Output the (x, y) coordinate of the center of the cell containing the given text.  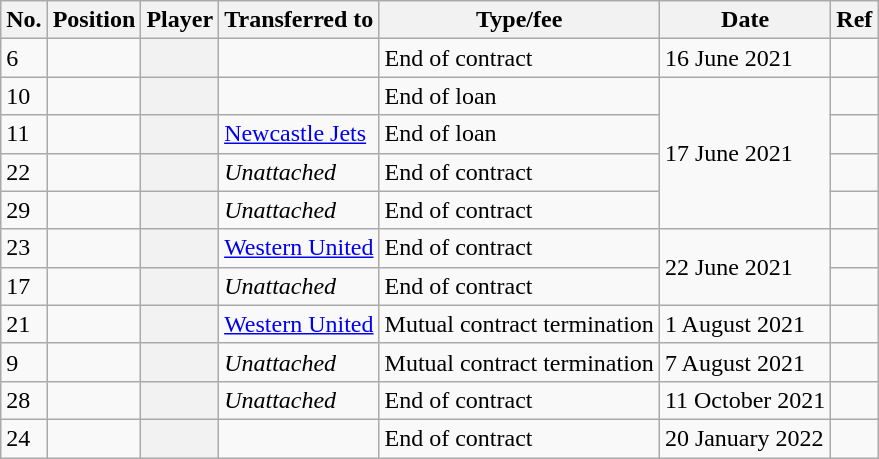
10 (24, 96)
11 October 2021 (744, 400)
7 August 2021 (744, 362)
24 (24, 438)
20 January 2022 (744, 438)
29 (24, 210)
23 (24, 248)
22 (24, 172)
22 June 2021 (744, 267)
Player (180, 20)
11 (24, 134)
Type/fee (519, 20)
Date (744, 20)
21 (24, 324)
1 August 2021 (744, 324)
9 (24, 362)
Ref (854, 20)
6 (24, 58)
No. (24, 20)
Transferred to (299, 20)
17 (24, 286)
28 (24, 400)
Newcastle Jets (299, 134)
Position (94, 20)
17 June 2021 (744, 153)
16 June 2021 (744, 58)
